Determine the (x, y) coordinate at the center of the cell enclosing the given text.  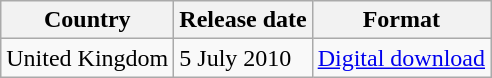
5 July 2010 (243, 58)
Release date (243, 20)
Digital download (401, 58)
United Kingdom (88, 58)
Country (88, 20)
Format (401, 20)
